Return (x, y) of the center of cell containing provided text 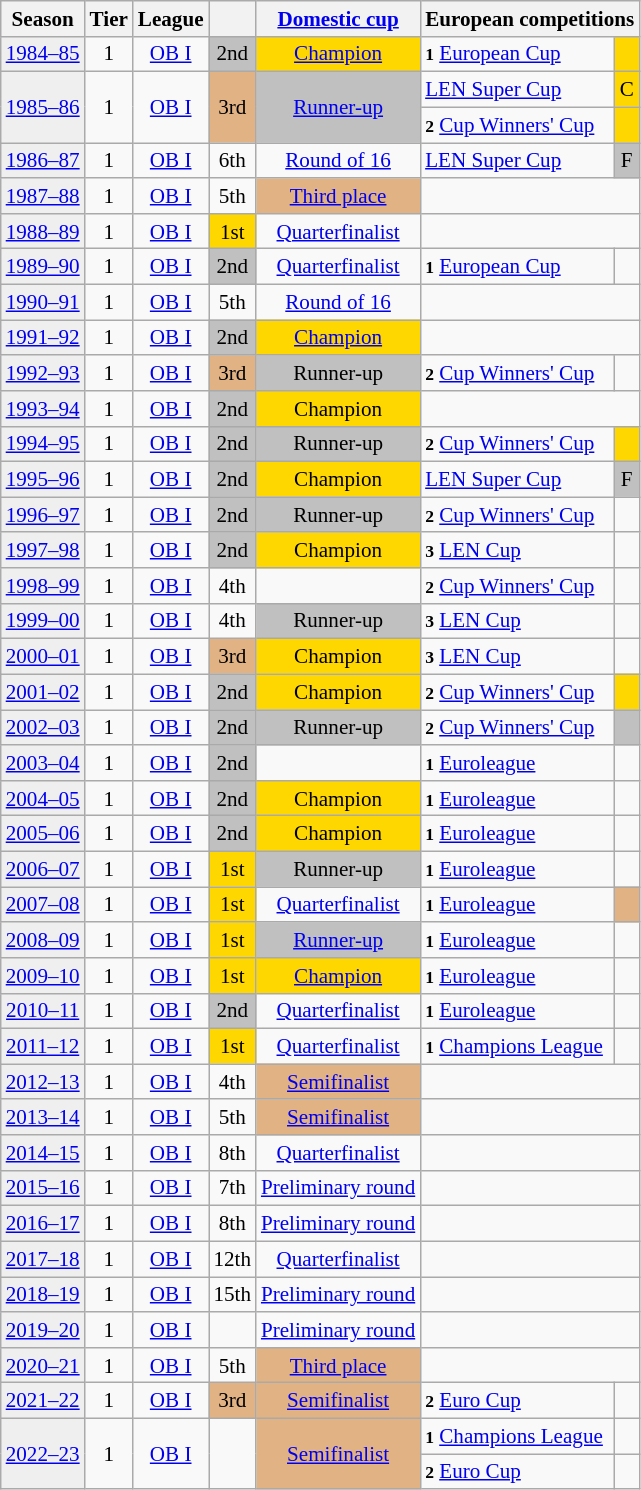
6th (232, 160)
1993–94 (43, 408)
2013–14 (43, 1116)
2017–18 (43, 1258)
2020–21 (43, 1364)
2021–22 (43, 1400)
2016–17 (43, 1224)
2015–16 (43, 1188)
2008–09 (43, 940)
2006–07 (43, 868)
7th (232, 1188)
2004–05 (43, 798)
1990–91 (43, 302)
2011–12 (43, 1046)
1984–85 (43, 54)
2009–10 (43, 976)
2007–08 (43, 904)
Tier (109, 18)
1987–88 (43, 196)
1995–96 (43, 480)
2003–04 (43, 762)
2019–20 (43, 1330)
2005–06 (43, 834)
2014–15 (43, 1152)
2001–02 (43, 692)
2022–23 (43, 1454)
European competitions (530, 18)
15th (232, 1294)
1985–86 (43, 108)
1991–92 (43, 338)
C (626, 90)
1998–99 (43, 586)
2000–01 (43, 656)
1996–97 (43, 514)
1988–89 (43, 230)
2002–03 (43, 728)
2018–19 (43, 1294)
2010–11 (43, 1010)
1992–93 (43, 372)
1986–87 (43, 160)
1989–90 (43, 266)
2012–13 (43, 1082)
1994–95 (43, 444)
1997–98 (43, 550)
League (171, 18)
Domestic cup (338, 18)
1999–00 (43, 620)
Season (43, 18)
12th (232, 1258)
